Detect which cell encompasses the target text, then output its [x, y] center coordinate. 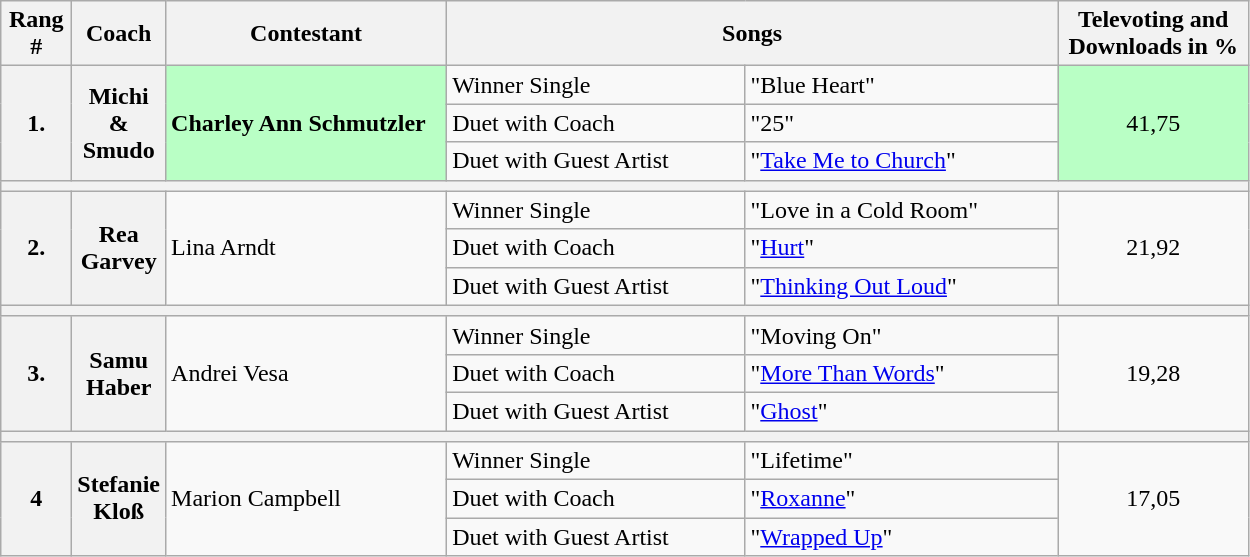
4 [36, 499]
"Blue Heart" [902, 85]
2. [36, 248]
Contestant [306, 34]
"Roxanne" [902, 499]
17,05 [1154, 499]
Lina Arndt [306, 248]
"Take Me to Church" [902, 161]
19,28 [1154, 373]
"Thinking Out Loud" [902, 286]
21,92 [1154, 248]
Stefanie Kloß [119, 499]
Samu Haber [119, 373]
Televoting and Downloads in % [1154, 34]
"Lifetime" [902, 461]
"Wrapped Up" [902, 537]
Rang# [36, 34]
3. [36, 373]
Rea Garvey [119, 248]
41,75 [1154, 123]
"Love in a Cold Room" [902, 210]
Michi & Smudo [119, 123]
"25" [902, 123]
"Hurt" [902, 248]
"More Than Words" [902, 373]
1. [36, 123]
Andrei Vesa [306, 373]
Songs [752, 34]
"Ghost" [902, 411]
Marion Campbell [306, 499]
"Moving On" [902, 335]
Charley Ann Schmutzler [306, 123]
Coach [119, 34]
